Output the (X, Y) coordinate of the center of the cell containing the given text.  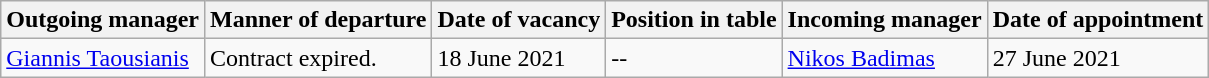
Date of vacancy (519, 20)
27 June 2021 (1098, 58)
18 June 2021 (519, 58)
Giannis Taousianis (103, 58)
Incoming manager (884, 20)
Date of appointment (1098, 20)
Position in table (694, 20)
Contract expired. (318, 58)
Nikos Badimas (884, 58)
-- (694, 58)
Outgoing manager (103, 20)
Manner of departure (318, 20)
